From the cell containing the given text, extract its center point as [x, y] coordinate. 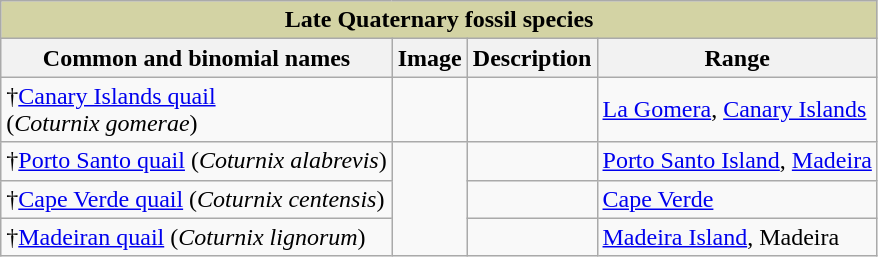
Description [532, 58]
Image [430, 58]
†Canary Islands quail(Coturnix gomerae) [196, 110]
Porto Santo Island, Madeira [737, 161]
†Madeiran quail (Coturnix lignorum) [196, 237]
Cape Verde [737, 199]
Late Quaternary fossil species [440, 20]
†Cape Verde quail (Coturnix centensis) [196, 199]
Madeira Island, Madeira [737, 237]
†Porto Santo quail (Coturnix alabrevis) [196, 161]
La Gomera, Canary Islands [737, 110]
Range [737, 58]
Common and binomial names [196, 58]
